Search for the cell housing the specified text and yield its [x, y] center coordinate. 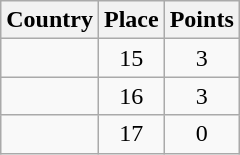
17 [131, 134]
Place [131, 20]
Points [202, 20]
0 [202, 134]
15 [131, 58]
16 [131, 96]
Country [50, 20]
